Pinpoint the cell where the given text exists, returning its (x, y) midpoint coordinate. 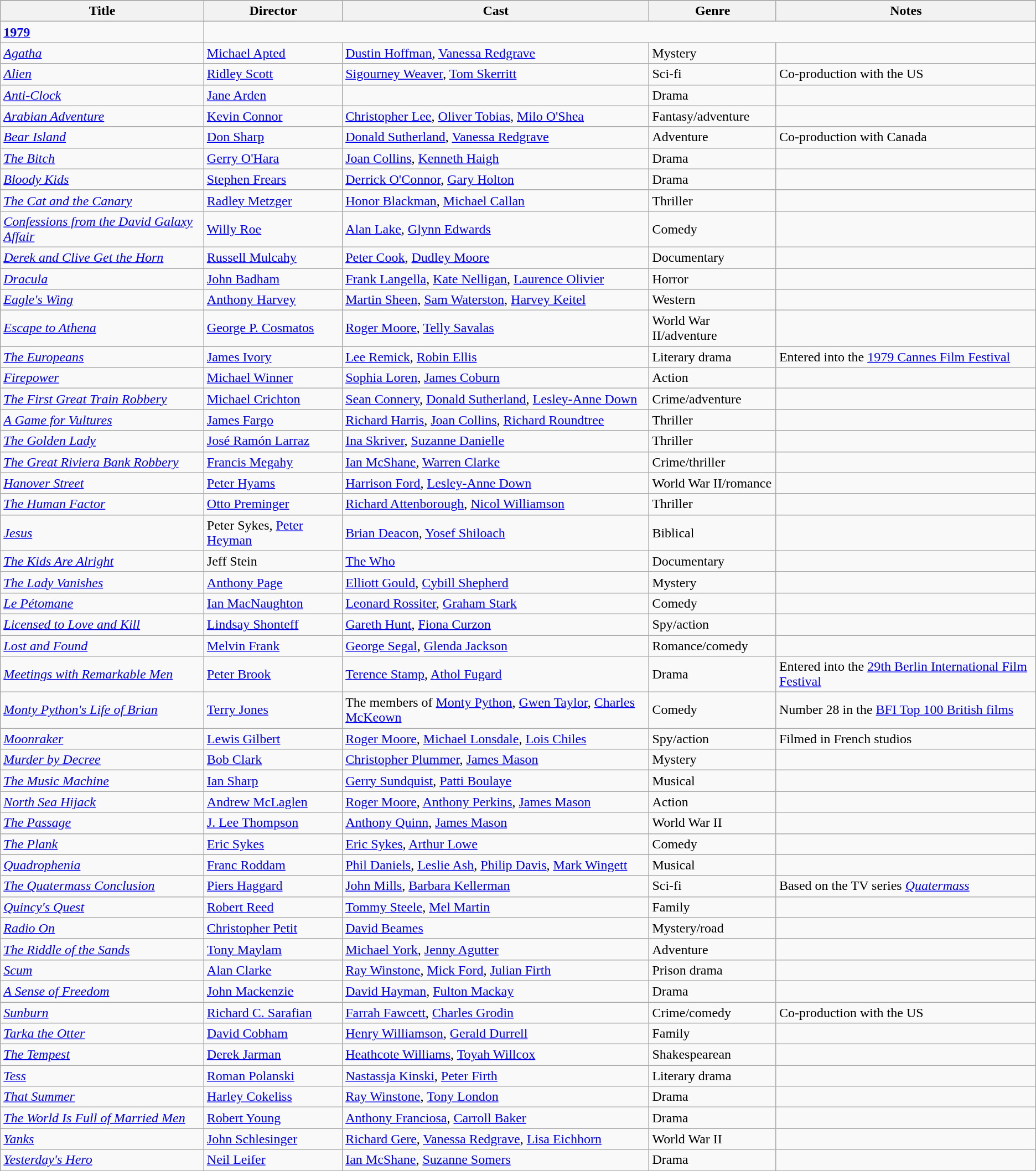
Harley Cokeliss (273, 1097)
David Hayman, Fulton Mackay (496, 991)
Alan Lake, Glynn Edwards (496, 229)
Henry Williamson, Gerald Durrell (496, 1034)
Peter Cook, Dudley Moore (496, 257)
Genre (713, 11)
John Mills, Barbara Kellerman (496, 886)
Anthony Harvey (273, 300)
George P. Cosmatos (273, 329)
Moonraker (102, 739)
Quincy's Quest (102, 907)
Nastassja Kinski, Peter Firth (496, 1076)
Jeff Stein (273, 561)
Michael Crichton (273, 399)
Confessions from the David Galaxy Affair (102, 229)
Stephen Frears (273, 179)
Harrison Ford, Lesley-Anne Down (496, 483)
Ian MacNaughton (273, 603)
Licensed to Love and Kill (102, 624)
Piers Haggard (273, 886)
Heathcote Williams, Toyah Willcox (496, 1055)
Tommy Steele, Mel Martin (496, 907)
Don Sharp (273, 137)
Robert Reed (273, 907)
Sigourney Weaver, Tom Skerritt (496, 74)
Monty Python's Life of Brian (102, 711)
Francis Megahy (273, 462)
Meetings with Remarkable Men (102, 674)
John Mackenzie (273, 991)
Jane Arden (273, 95)
Crime/adventure (713, 399)
North Sea Hijack (102, 802)
World War II/romance (713, 483)
Richard Harris, Joan Collins, Richard Roundtree (496, 420)
Roger Moore, Anthony Perkins, James Mason (496, 802)
The Great Riviera Bank Robbery (102, 462)
The Riddle of the Sands (102, 949)
Anthony Franciosa, Carroll Baker (496, 1118)
James Ivory (273, 357)
Eric Sykes (273, 844)
Agatha (102, 53)
The Plank (102, 844)
Derek Jarman (273, 1055)
Peter Hyams (273, 483)
Joan Collins, Kenneth Haigh (496, 158)
The World Is Full of Married Men (102, 1118)
Co-production with Canada (905, 137)
Donald Sutherland, Vanessa Redgrave (496, 137)
Sunburn (102, 1012)
Anti-Clock (102, 95)
The First Great Train Robbery (102, 399)
The Human Factor (102, 504)
Horror (713, 278)
Brian Deacon, Yosef Shiloach (496, 532)
Neil Leifer (273, 1160)
Martin Sheen, Sam Waterston, Harvey Keitel (496, 300)
Dustin Hoffman, Vanessa Redgrave (496, 53)
Lindsay Shonteff (273, 624)
Hanover Street (102, 483)
Arabian Adventure (102, 116)
Ian Sharp (273, 781)
The Music Machine (102, 781)
Prison drama (713, 970)
Biblical (713, 532)
The Tempest (102, 1055)
Based on the TV series Quatermass (905, 886)
The members of Monty Python, Gwen Taylor, Charles McKeown (496, 711)
Number 28 in the BFI Top 100 British films (905, 711)
The Bitch (102, 158)
Bear Island (102, 137)
The Lady Vanishes (102, 582)
Anthony Page (273, 582)
Notes (905, 11)
Eric Sykes, Arthur Lowe (496, 844)
Crime/comedy (713, 1012)
Michael Apted (273, 53)
Phil Daniels, Leslie Ash, Philip Davis, Mark Wingett (496, 865)
Richard Gere, Vanessa Redgrave, Lisa Eichhorn (496, 1139)
Ray Winstone, Tony London (496, 1097)
Western (713, 300)
David Cobham (273, 1034)
Leonard Rossiter, Graham Stark (496, 603)
Christopher Petit (273, 928)
1979 (102, 32)
Tess (102, 1076)
Jesus (102, 532)
Peter Brook (273, 674)
That Summer (102, 1097)
Eagle's Wing (102, 300)
Ina Skriver, Suzanne Danielle (496, 441)
A Sense of Freedom (102, 991)
The Cat and the Canary (102, 200)
Elliott Gould, Cybill Shepherd (496, 582)
George Segal, Glenda Jackson (496, 646)
Yesterday's Hero (102, 1160)
Filmed in French studios (905, 739)
Gareth Hunt, Fiona Curzon (496, 624)
Yanks (102, 1139)
Willy Roe (273, 229)
Tony Maylam (273, 949)
Bob Clark (273, 760)
Terry Jones (273, 711)
Romance/comedy (713, 646)
Terence Stamp, Athol Fugard (496, 674)
Lewis Gilbert (273, 739)
Roger Moore, Michael Lonsdale, Lois Chiles (496, 739)
The Passage (102, 823)
Frank Langella, Kate Nelligan, Laurence Olivier (496, 278)
Derrick O'Connor, Gary Holton (496, 179)
Quadrophenia (102, 865)
Dracula (102, 278)
Richard Attenborough, Nicol Williamson (496, 504)
James Fargo (273, 420)
Tarka the Otter (102, 1034)
A Game for Vultures (102, 420)
Sophia Loren, James Coburn (496, 378)
Escape to Athena (102, 329)
Otto Preminger (273, 504)
Honor Blackman, Michael Callan (496, 200)
Russell Mulcahy (273, 257)
Ian McShane, Warren Clarke (496, 462)
Alien (102, 74)
Christopher Lee, Oliver Tobias, Milo O'Shea (496, 116)
Lost and Found (102, 646)
Le Pétomane (102, 603)
Shakespearean (713, 1055)
Andrew McLaglen (273, 802)
The Who (496, 561)
Franc Roddam (273, 865)
Fantasy/adventure (713, 116)
David Beames (496, 928)
Roman Polanski (273, 1076)
Cast (496, 11)
Farrah Fawcett, Charles Grodin (496, 1012)
Radley Metzger (273, 200)
Michael Winner (273, 378)
The Quatermass Conclusion (102, 886)
Gerry O'Hara (273, 158)
Roger Moore, Telly Savalas (496, 329)
José Ramón Larraz (273, 441)
Ridley Scott (273, 74)
Mystery/road (713, 928)
Entered into the 1979 Cannes Film Festival (905, 357)
Murder by Decree (102, 760)
Sean Connery, Donald Sutherland, Lesley-Anne Down (496, 399)
Gerry Sundquist, Patti Boulaye (496, 781)
World War II/adventure (713, 329)
Ian McShane, Suzanne Somers (496, 1160)
Derek and Clive Get the Horn (102, 257)
John Schlesinger (273, 1139)
J. Lee Thompson (273, 823)
The Kids Are Alright (102, 561)
Robert Young (273, 1118)
Michael York, Jenny Agutter (496, 949)
Crime/thriller (713, 462)
The Europeans (102, 357)
Firepower (102, 378)
Melvin Frank (273, 646)
Bloody Kids (102, 179)
Title (102, 11)
The Golden Lady (102, 441)
Kevin Connor (273, 116)
Richard C. Sarafian (273, 1012)
Peter Sykes, Peter Heyman (273, 532)
Anthony Quinn, James Mason (496, 823)
Alan Clarke (273, 970)
Christopher Plummer, James Mason (496, 760)
Ray Winstone, Mick Ford, Julian Firth (496, 970)
Director (273, 11)
Scum (102, 970)
John Badham (273, 278)
Entered into the 29th Berlin International Film Festival (905, 674)
Radio On (102, 928)
Lee Remick, Robin Ellis (496, 357)
